Return [x, y] of the center of cell containing provided text 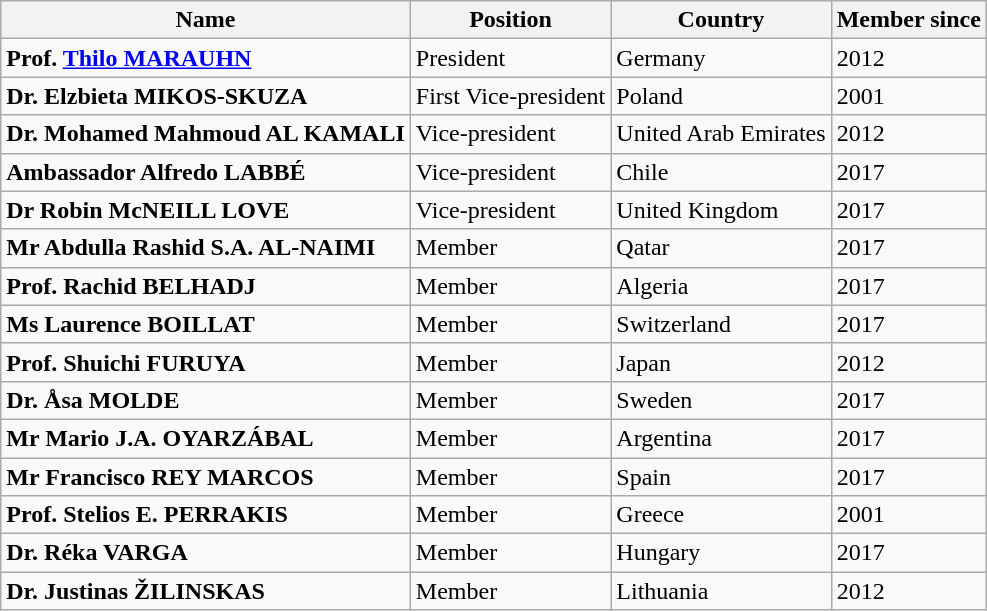
President [510, 58]
Dr Robin McNEILL LOVE [206, 210]
Dr. Mohamed Mahmoud AL KAMALI [206, 134]
Hungary [721, 553]
Dr. Åsa MOLDE [206, 400]
Member since [908, 20]
Prof. Stelios E. PERRAKIS [206, 515]
Mr Mario J.A. OYARZÁBAL [206, 438]
Country [721, 20]
Japan [721, 362]
Prof. Thilo MARAUHN [206, 58]
Argentina [721, 438]
Prof. Shuichi FURUYA [206, 362]
Chile [721, 172]
Qatar [721, 248]
Mr Francisco REY MARCOS [206, 477]
Poland [721, 96]
Spain [721, 477]
Mr Abdulla Rashid S.A. AL-NAIMI [206, 248]
Dr. Elzbieta MIKOS-SKUZA [206, 96]
Lithuania [721, 591]
Algeria [721, 286]
Sweden [721, 400]
Greece [721, 515]
Germany [721, 58]
United Kingdom [721, 210]
United Arab Emirates [721, 134]
Prof. Rachid BELHADJ [206, 286]
Position [510, 20]
Dr. Justinas ŽILINSKAS [206, 591]
Ms Laurence BOILLAT [206, 324]
Dr. Réka VARGA [206, 553]
Name [206, 20]
Ambassador Alfredo LABBÉ [206, 172]
First Vice-president [510, 96]
Switzerland [721, 324]
